Determine the (X, Y) coordinate at the center of the cell enclosing the given text.  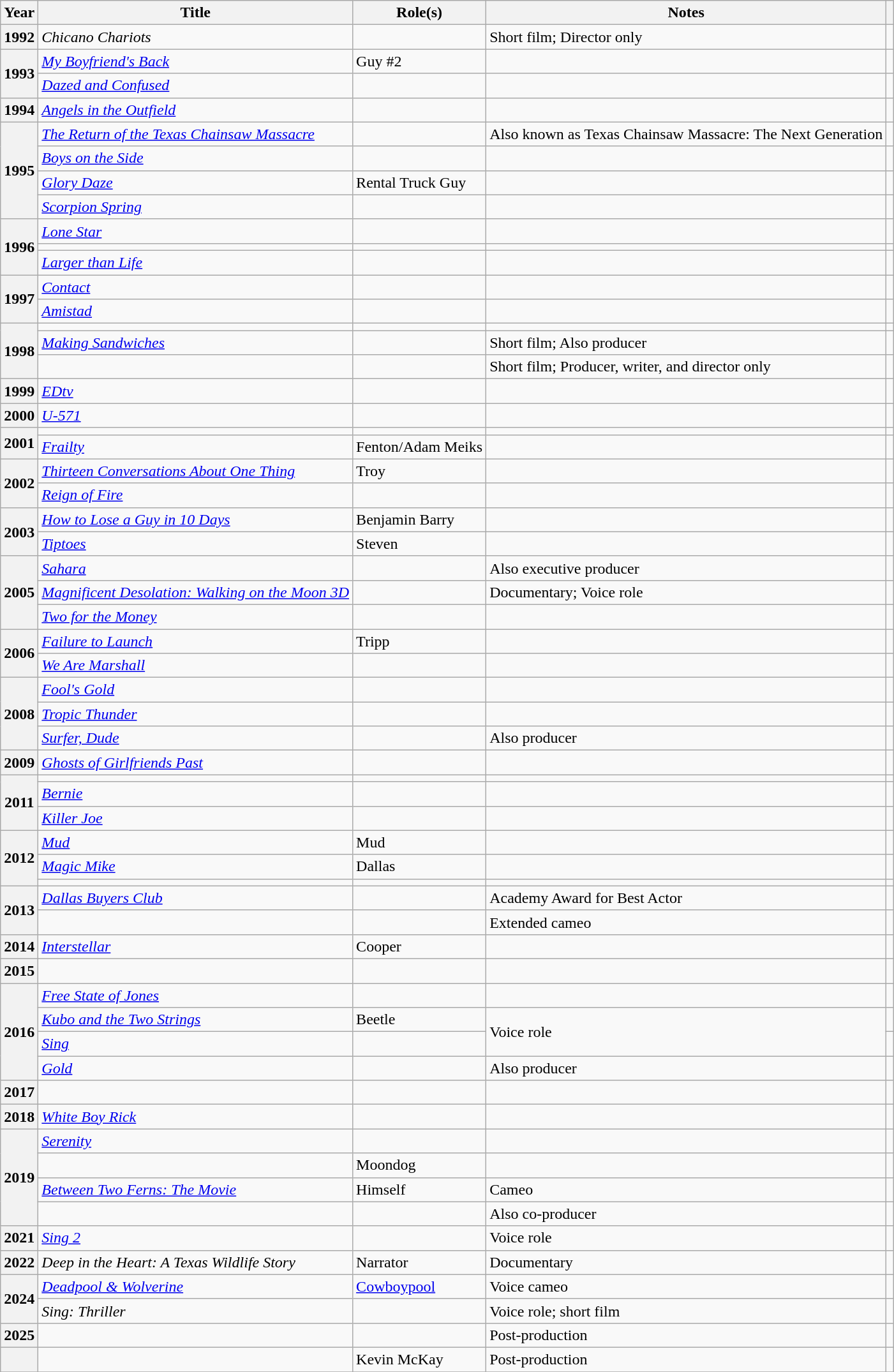
Sing: Thriller (195, 1311)
Frailty (195, 447)
2018 (19, 1117)
Tiptoes (195, 544)
Contact (195, 287)
2016 (19, 1031)
Serenity (195, 1141)
Benjamin Barry (420, 519)
U-571 (195, 415)
Cooper (420, 946)
Ghosts of Girlfriends Past (195, 763)
Documentary; Voice role (687, 592)
Deadpool & Wolverine (195, 1286)
Tripp (420, 641)
2021 (19, 1238)
Dallas Buyers Club (195, 898)
2001 (19, 443)
2000 (19, 415)
Larger than Life (195, 262)
Cameo (687, 1189)
Lone Star (195, 231)
Voice role; short film (687, 1311)
Reign of Fire (195, 495)
My Boyfriend's Back (195, 61)
Chicano Chariots (195, 37)
We Are Marshall (195, 666)
Also executive producer (687, 568)
Sing (195, 1044)
How to Lose a Guy in 10 Days (195, 519)
EDtv (195, 391)
Magnificent Desolation: Walking on the Moon 3D (195, 592)
Thirteen Conversations About One Thing (195, 471)
1999 (19, 391)
Academy Award for Best Actor (687, 898)
Steven (420, 544)
Glory Daze (195, 183)
1995 (19, 170)
2017 (19, 1092)
Title (195, 13)
Failure to Launch (195, 641)
Gold (195, 1068)
Documentary (687, 1262)
Narrator (420, 1262)
Kevin McKay (420, 1359)
Troy (420, 471)
2014 (19, 946)
2024 (19, 1299)
Deep in the Heart: A Texas Wildlife Story (195, 1262)
Guy #2 (420, 61)
Sing 2 (195, 1238)
2003 (19, 532)
1994 (19, 110)
Year (19, 13)
Fenton/Adam Meiks (420, 447)
Magic Mike (195, 867)
Extended cameo (687, 922)
1997 (19, 299)
Also co-producer (687, 1214)
2008 (19, 714)
2013 (19, 910)
Role(s) (420, 13)
Short film; Director only (687, 37)
2006 (19, 653)
Scorpion Spring (195, 207)
2025 (19, 1335)
Making Sandwiches (195, 343)
Also known as Texas Chainsaw Massacre: The Next Generation (687, 134)
1998 (19, 351)
Voice cameo (687, 1286)
Bernie (195, 794)
Notes (687, 13)
Short film; Producer, writer, and director only (687, 367)
Two for the Money (195, 616)
Short film; Also producer (687, 343)
The Return of the Texas Chainsaw Massacre (195, 134)
Interstellar (195, 946)
Angels in the Outfield (195, 110)
2022 (19, 1262)
2015 (19, 971)
Dazed and Confused (195, 86)
2009 (19, 763)
Himself (420, 1189)
Beetle (420, 1020)
1996 (19, 246)
2019 (19, 1177)
2011 (19, 803)
Between Two Ferns: The Movie (195, 1189)
Rental Truck Guy (420, 183)
White Boy Rick (195, 1117)
1993 (19, 73)
Sahara (195, 568)
Cowboypool (420, 1286)
Surfer, Dude (195, 738)
2012 (19, 858)
Dallas (420, 867)
Amistad (195, 311)
1992 (19, 37)
2005 (19, 592)
Free State of Jones (195, 995)
Killer Joe (195, 818)
2002 (19, 483)
Kubo and the Two Strings (195, 1020)
Tropic Thunder (195, 714)
Boys on the Side (195, 158)
Moondog (420, 1165)
Fool's Gold (195, 690)
